Locate the cell with the specified text and output its [x, y] center coordinate. 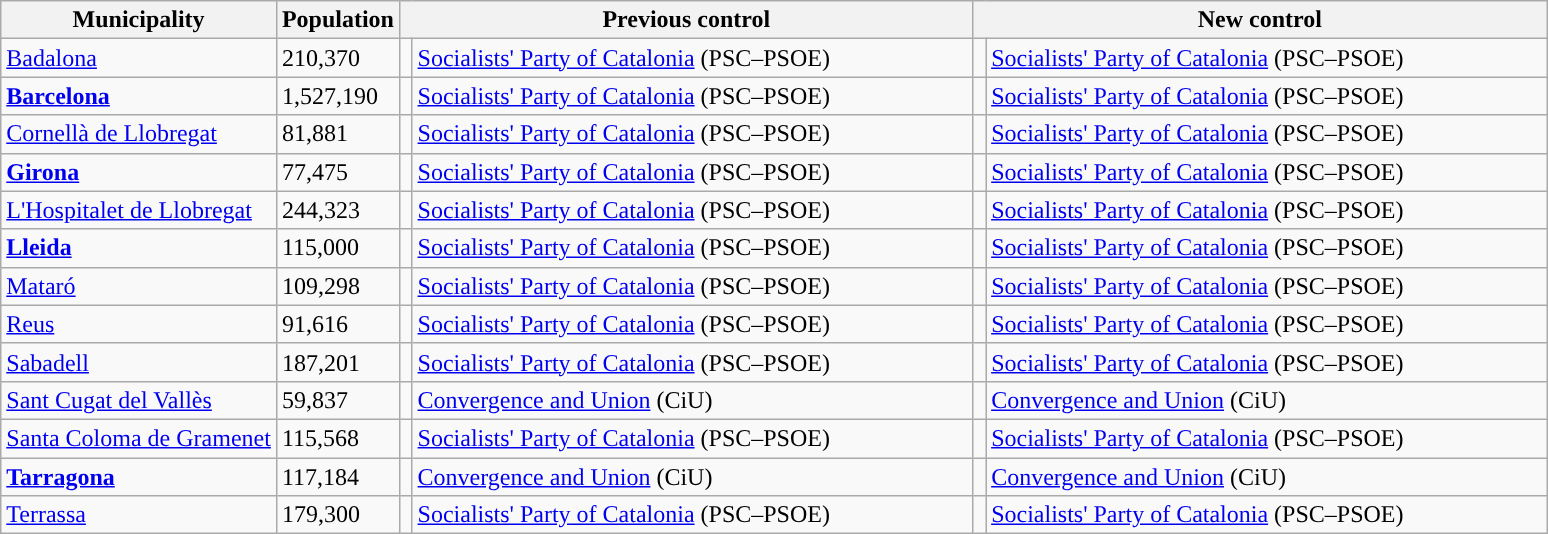
Reus [139, 324]
Previous control [686, 20]
New control [1260, 20]
117,184 [338, 477]
Sabadell [139, 362]
244,323 [338, 210]
Lleida [139, 248]
81,881 [338, 134]
115,000 [338, 248]
1,527,190 [338, 96]
Mataró [139, 286]
Sant Cugat del Vallès [139, 400]
Population [338, 20]
179,300 [338, 515]
Girona [139, 172]
Barcelona [139, 96]
91,616 [338, 324]
59,837 [338, 400]
L'Hospitalet de Llobregat [139, 210]
Santa Coloma de Gramenet [139, 438]
77,475 [338, 172]
109,298 [338, 286]
Terrassa [139, 515]
187,201 [338, 362]
210,370 [338, 58]
Cornellà de Llobregat [139, 134]
115,568 [338, 438]
Badalona [139, 58]
Municipality [139, 20]
Tarragona [139, 477]
